Capture the cell that displays the provided text and extract its [X, Y] central coordinate. 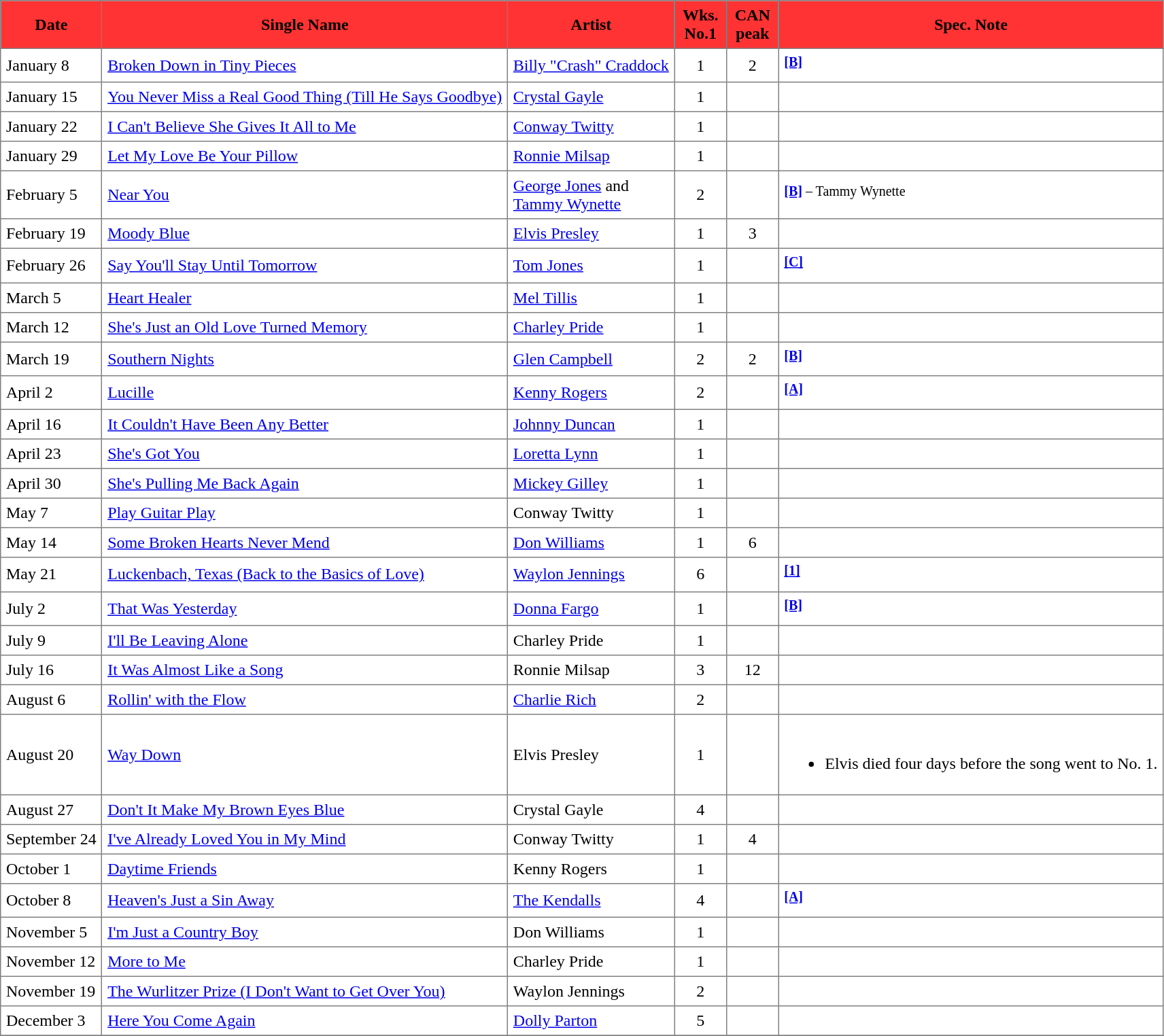
Dolly Parton [592, 1021]
12 [753, 670]
March 5 [52, 298]
April 16 [52, 425]
Broken Down in Tiny Pieces [305, 65]
Spec. Note [971, 24]
Don't It Make My Brown Eyes Blue [305, 810]
I'm Just a Country Boy [305, 933]
George Jones andTammy Wynette [592, 195]
Moody Blue [305, 234]
September 24 [52, 840]
She's Got You [305, 454]
Mickey Gilley [592, 484]
December 3 [52, 1021]
January 29 [52, 156]
Southern Nights [305, 359]
Some Broken Hearts Never Mend [305, 543]
Donna Fargo [592, 608]
Date [52, 24]
[1] [971, 574]
July 2 [52, 608]
[B] – Tammy Wynette [971, 195]
5 [700, 1021]
Luckenbach, Texas (Back to the Basics of Love) [305, 574]
Billy "Crash" Craddock [592, 65]
Charlie Rich [592, 700]
April 23 [52, 454]
January 8 [52, 65]
Artist [592, 24]
May 21 [52, 574]
August 6 [52, 700]
Play Guitar Play [305, 513]
Johnny Duncan [592, 425]
Single Name [305, 24]
I've Already Loved You in My Mind [305, 840]
Heaven's Just a Sin Away [305, 901]
November 19 [52, 992]
July 9 [52, 640]
March 19 [52, 359]
July 16 [52, 670]
Wks. No.1 [700, 24]
The Wurlitzer Prize (I Don't Want to Get Over You) [305, 992]
She's Just an Old Love Turned Memory [305, 327]
You Never Miss a Real Good Thing (Till He Says Goodbye) [305, 97]
Daytime Friends [305, 869]
May 7 [52, 513]
Rollin' with the Flow [305, 700]
February 26 [52, 266]
November 12 [52, 962]
That Was Yesterday [305, 608]
January 22 [52, 127]
October 1 [52, 869]
It Couldn't Have Been Any Better [305, 425]
April 30 [52, 484]
February 19 [52, 234]
CAN peak [753, 24]
August 27 [52, 810]
Glen Campbell [592, 359]
I'll Be Leaving Alone [305, 640]
August 20 [52, 755]
November 5 [52, 933]
Lucille [305, 393]
More to Me [305, 962]
It Was Almost Like a Song [305, 670]
She's Pulling Me Back Again [305, 484]
Way Down [305, 755]
March 12 [52, 327]
Near You [305, 195]
The Kendalls [592, 901]
Tom Jones [592, 266]
January 15 [52, 97]
Mel Tillis [592, 298]
Loretta Lynn [592, 454]
Heart Healer [305, 298]
Say You'll Stay Until Tomorrow [305, 266]
October 8 [52, 901]
Let My Love Be Your Pillow [305, 156]
I Can't Believe She Gives It All to Me [305, 127]
[C] [971, 266]
May 14 [52, 543]
Elvis died four days before the song went to No. 1. [971, 755]
February 5 [52, 195]
Here You Come Again [305, 1021]
April 2 [52, 393]
